Identify which cell holds the provided text, then report its (X, Y) central coordinate. 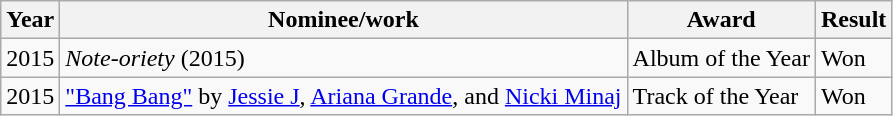
Note-oriety (2015) (344, 58)
Year (30, 20)
Result (853, 20)
Nominee/work (344, 20)
Track of the Year (721, 96)
Award (721, 20)
Album of the Year (721, 58)
"Bang Bang" by Jessie J, Ariana Grande, and Nicki Minaj (344, 96)
